Find where the given text appears and provide that cell's center as (X, Y) coordinate. 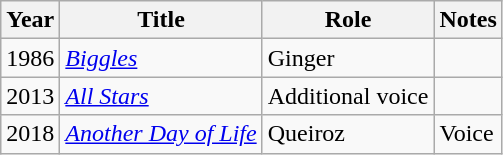
Notes (468, 20)
Biggles (161, 58)
All Stars (161, 96)
1986 (30, 58)
Role (348, 20)
2013 (30, 96)
Voice (468, 134)
Year (30, 20)
Additional voice (348, 96)
Ginger (348, 58)
Title (161, 20)
2018 (30, 134)
Another Day of Life (161, 134)
Queiroz (348, 134)
